Scan for the cell matching the given text and deliver its [X, Y] coordinate at center. 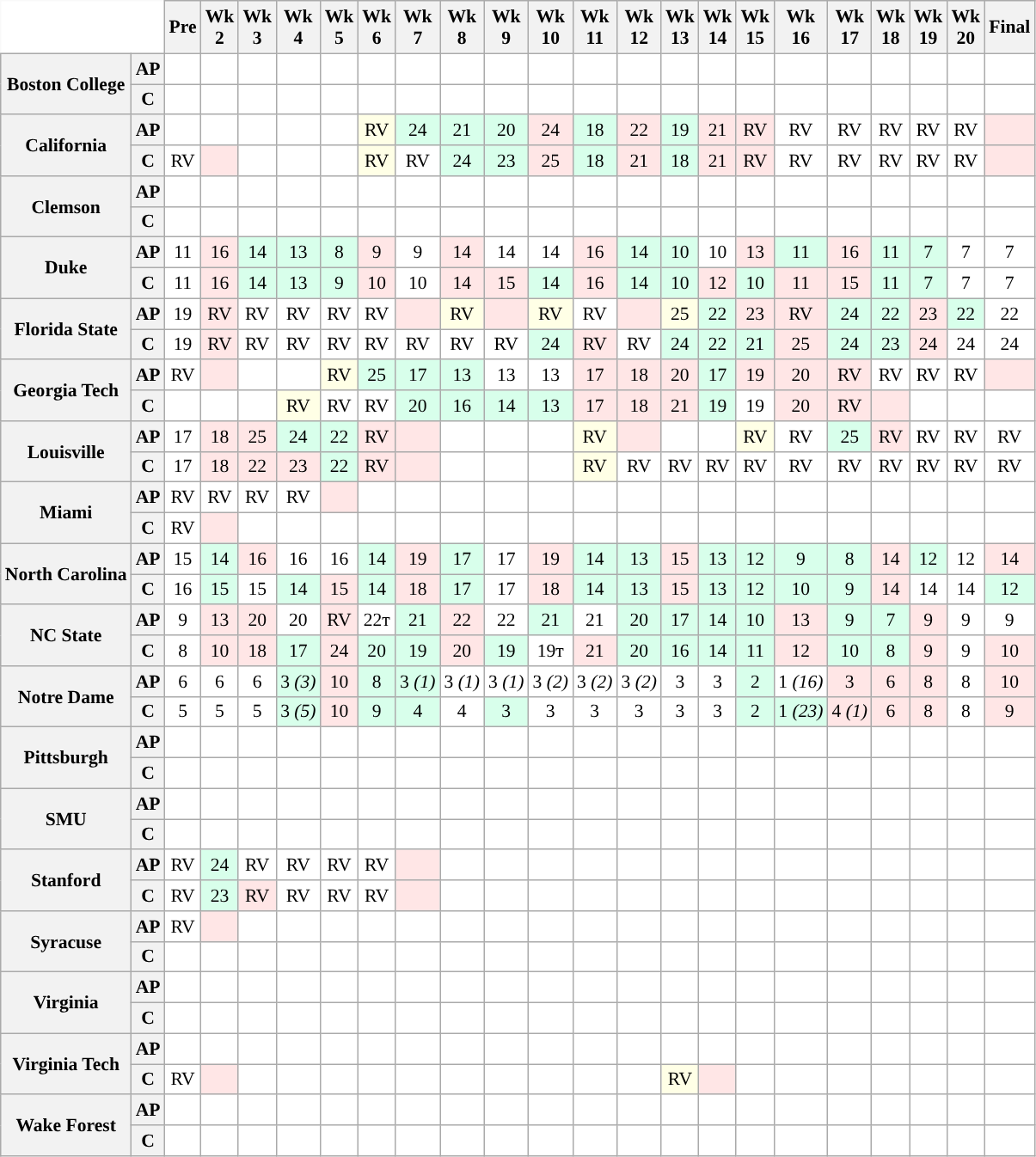
Stanford [66, 880]
Wk17 [849, 28]
Wk16 [800, 28]
Wk19 [929, 28]
Wk4 [297, 28]
Wk3 [257, 28]
3 (5) [297, 712]
Georgia Tech [66, 390]
Boston College [66, 84]
Wk8 [463, 28]
Wk10 [550, 28]
NC State [66, 636]
19т [550, 651]
Virginia Tech [66, 1064]
Pre [183, 28]
1 (23) [800, 712]
22т [377, 621]
Wk2 [220, 28]
Clemson [66, 206]
Wk9 [506, 28]
Louisville [66, 452]
3 (3) [297, 682]
California [66, 146]
Wake Forest [66, 1126]
Final [1009, 28]
Wk13 [680, 28]
1 (16) [800, 682]
Wk6 [377, 28]
SMU [66, 818]
Wk7 [418, 28]
Wk20 [966, 28]
4 (1) [849, 712]
Virginia [66, 1002]
Wk5 [340, 28]
Wk11 [595, 28]
Wk18 [891, 28]
Pittsburgh [66, 758]
Syracuse [66, 942]
Wk15 [755, 28]
Miami [66, 512]
Duke [66, 268]
Florida State [66, 328]
Wk14 [718, 28]
North Carolina [66, 574]
Wk12 [638, 28]
Notre Dame [66, 696]
